Return (X, Y) of the center of cell containing provided text 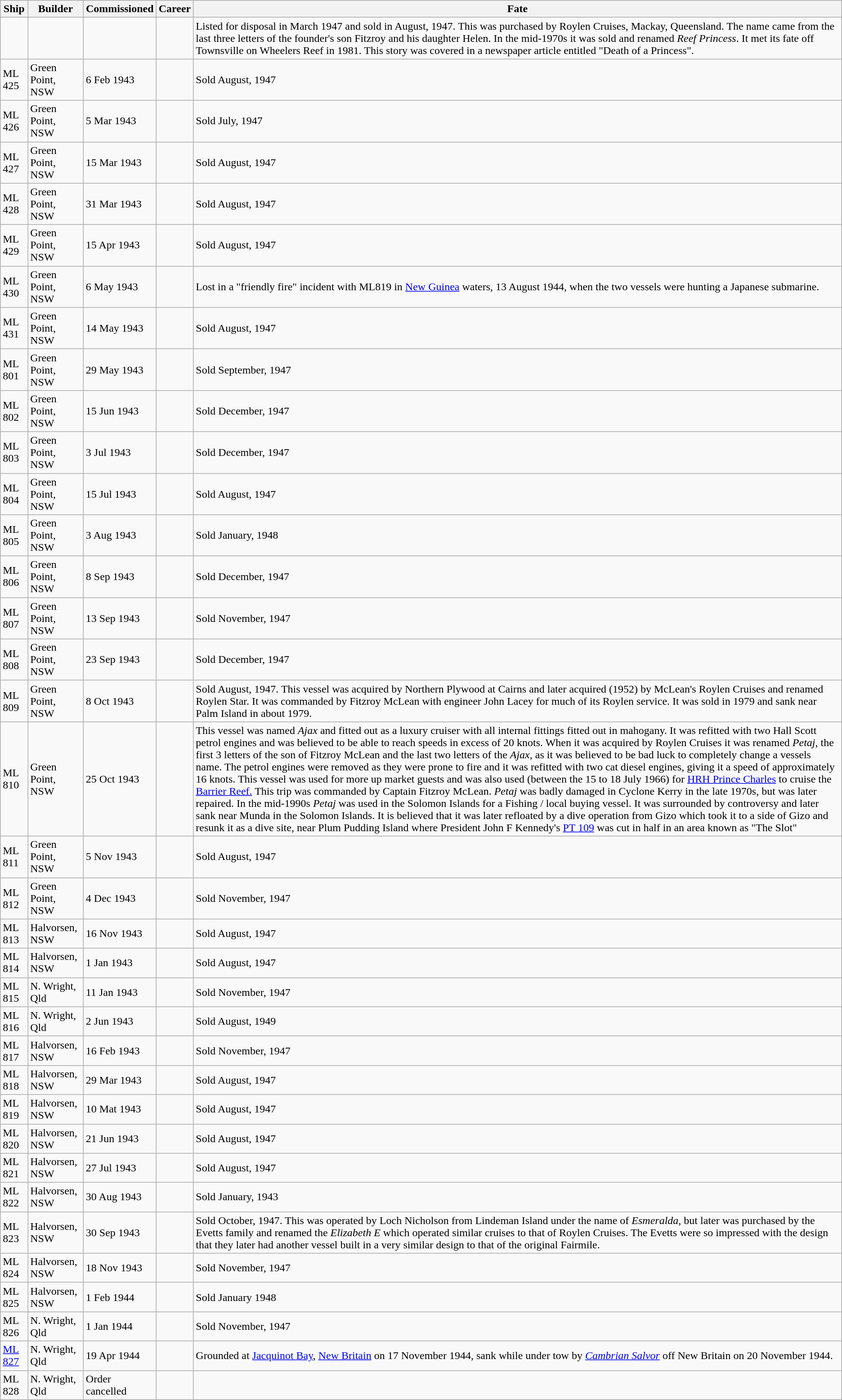
23 Sep 1943 (120, 660)
15 Mar 1943 (120, 162)
ML 807 (14, 618)
ML 816 (14, 1022)
21 Jun 1943 (120, 1139)
Lost in a "friendly fire" incident with ML819 in New Guinea waters, 13 August 1944, when the two vessels were hunting a Japanese submarine. (517, 287)
ML 425 (14, 80)
Sold July, 1947 (517, 121)
Sold August, 1949 (517, 1022)
19 Apr 1944 (120, 1355)
Career (175, 9)
ML 804 (14, 494)
6 May 1943 (120, 287)
30 Sep 1943 (120, 1233)
10 Mat 1943 (120, 1109)
Sold January, 1948 (517, 536)
11 Jan 1943 (120, 992)
Grounded at Jacquinot Bay, New Britain on 17 November 1944, sank while under tow by Cambrian Salvor off New Britain on 20 November 1944. (517, 1355)
4 Dec 1943 (120, 898)
5 Mar 1943 (120, 121)
6 Feb 1943 (120, 80)
ML 811 (14, 857)
ML 826 (14, 1327)
29 Mar 1943 (120, 1080)
14 May 1943 (120, 328)
15 Apr 1943 (120, 245)
31 Mar 1943 (120, 204)
ML 427 (14, 162)
ML 803 (14, 452)
Order cancelled (120, 1385)
Sold January 1948 (517, 1297)
ML 813 (14, 933)
ML 823 (14, 1233)
Fate (517, 9)
Sold January, 1943 (517, 1197)
25 Oct 1943 (120, 779)
15 Jul 1943 (120, 494)
2 Jun 1943 (120, 1022)
27 Jul 1943 (120, 1168)
Builder (56, 9)
18 Nov 1943 (120, 1268)
ML 817 (14, 1050)
ML 822 (14, 1197)
30 Aug 1943 (120, 1197)
ML 818 (14, 1080)
Ship (14, 9)
ML 814 (14, 963)
29 May 1943 (120, 369)
1 Jan 1943 (120, 963)
13 Sep 1943 (120, 618)
ML 828 (14, 1385)
ML 827 (14, 1355)
ML 430 (14, 287)
ML 429 (14, 245)
ML 824 (14, 1268)
ML 426 (14, 121)
5 Nov 1943 (120, 857)
ML 805 (14, 536)
ML 801 (14, 369)
15 Jun 1943 (120, 411)
ML 819 (14, 1109)
ML 428 (14, 204)
ML 810 (14, 779)
ML 809 (14, 701)
ML 812 (14, 898)
1 Jan 1944 (120, 1327)
ML 815 (14, 992)
Sold September, 1947 (517, 369)
16 Nov 1943 (120, 933)
3 Aug 1943 (120, 536)
ML 825 (14, 1297)
ML 431 (14, 328)
ML 821 (14, 1168)
ML 806 (14, 577)
8 Sep 1943 (120, 577)
ML 820 (14, 1139)
ML 808 (14, 660)
ML 802 (14, 411)
16 Feb 1943 (120, 1050)
Commissioned (120, 9)
1 Feb 1944 (120, 1297)
8 Oct 1943 (120, 701)
3 Jul 1943 (120, 452)
